Extract the (x, y) coordinate from the center of the cell holding the provided text.  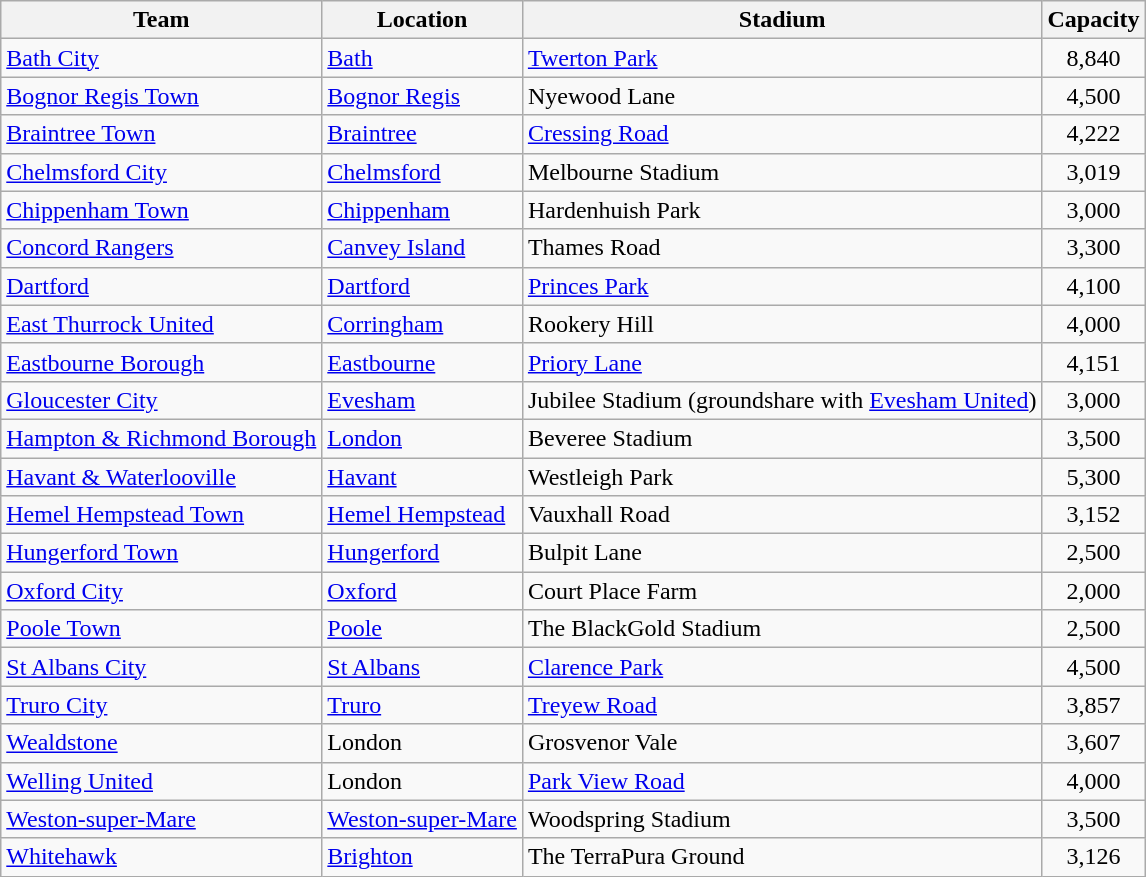
Concord Rangers (162, 248)
Poole (422, 629)
2,000 (1094, 591)
Welling United (162, 781)
Poole Town (162, 629)
Havant & Waterlooville (162, 477)
4,100 (1094, 286)
Chippenham Town (162, 210)
4,222 (1094, 134)
Chelmsford City (162, 172)
Hungerford (422, 553)
Clarence Park (782, 667)
3,857 (1094, 705)
Canvey Island (422, 248)
3,300 (1094, 248)
Princes Park (782, 286)
Wealdstone (162, 743)
3,019 (1094, 172)
Bath City (162, 58)
Stadium (782, 20)
Treyew Road (782, 705)
Nyewood Lane (782, 96)
Braintree (422, 134)
Hardenhuish Park (782, 210)
Oxford City (162, 591)
8,840 (1094, 58)
Bognor Regis (422, 96)
Whitehawk (162, 857)
Oxford (422, 591)
Chelmsford (422, 172)
Team (162, 20)
Location (422, 20)
Twerton Park (782, 58)
Hungerford Town (162, 553)
Eastbourne Borough (162, 362)
Grosvenor Vale (782, 743)
Cressing Road (782, 134)
Truro City (162, 705)
3,152 (1094, 515)
Truro (422, 705)
St Albans City (162, 667)
Capacity (1094, 20)
Eastbourne (422, 362)
Melbourne Stadium (782, 172)
Evesham (422, 400)
Jubilee Stadium (groundshare with Evesham United) (782, 400)
Thames Road (782, 248)
4,151 (1094, 362)
Priory Lane (782, 362)
The TerraPura Ground (782, 857)
5,300 (1094, 477)
Brighton (422, 857)
Beveree Stadium (782, 438)
Hemel Hempstead Town (162, 515)
3,607 (1094, 743)
Gloucester City (162, 400)
Bulpit Lane (782, 553)
The BlackGold Stadium (782, 629)
Hemel Hempstead (422, 515)
Bath (422, 58)
East Thurrock United (162, 324)
Hampton & Richmond Borough (162, 438)
Woodspring Stadium (782, 819)
Corringham (422, 324)
St Albans (422, 667)
Rookery Hill (782, 324)
Chippenham (422, 210)
Braintree Town (162, 134)
Westleigh Park (782, 477)
Havant (422, 477)
Vauxhall Road (782, 515)
3,126 (1094, 857)
Court Place Farm (782, 591)
Park View Road (782, 781)
Bognor Regis Town (162, 96)
